Determine the [x, y] coordinate at the center of the cell enclosing the given text.  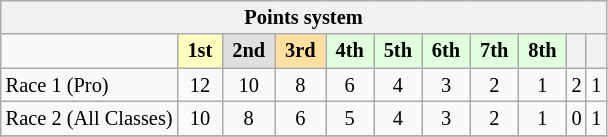
8th [542, 51]
Race 1 (Pro) [90, 85]
6th [446, 51]
0 [577, 118]
Points system [304, 17]
1st [200, 51]
5th [398, 51]
Race 2 (All Classes) [90, 118]
4th [350, 51]
3rd [300, 51]
2nd [248, 51]
7th [494, 51]
5 [350, 118]
12 [200, 85]
